For the text-containing cell, return its midpoint in (X, Y) coordinate format. 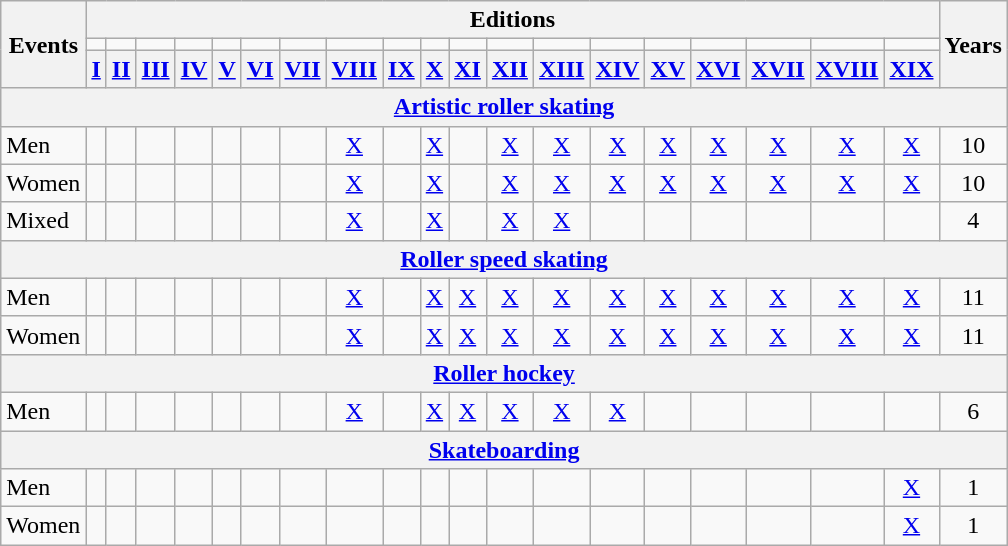
Events (44, 44)
XII (510, 69)
VII (302, 69)
Skateboarding (504, 449)
III (156, 69)
XIV (618, 69)
II (121, 69)
XVIII (847, 69)
IV (194, 69)
VIII (354, 69)
XIII (561, 69)
IX (401, 69)
VI (260, 69)
6 (973, 411)
Roller hockey (504, 373)
XIX (912, 69)
Roller speed skating (504, 259)
Mixed (44, 221)
Artistic roller skating (504, 107)
XV (668, 69)
V (227, 69)
XVII (778, 69)
4 (973, 221)
Years (973, 44)
Editions (512, 20)
XI (468, 69)
XVI (718, 69)
I (96, 69)
